Return (X, Y) of the center of cell containing provided text 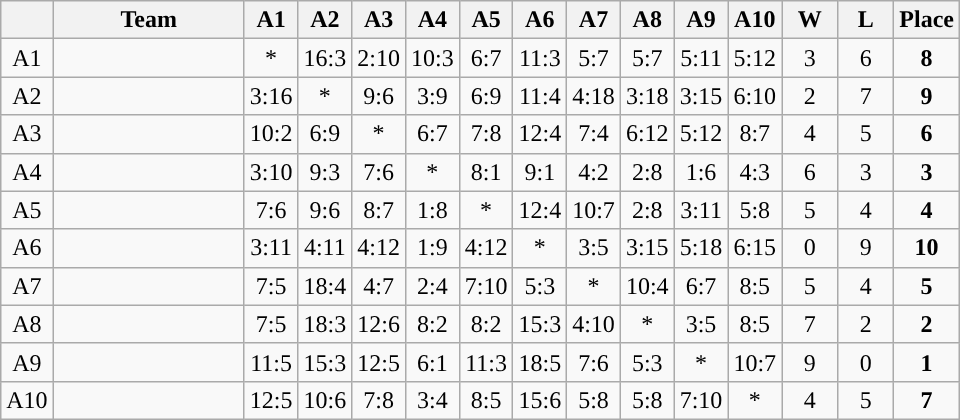
1:9 (432, 248)
4:11 (325, 248)
4:3 (755, 172)
2:4 (432, 286)
6:12 (647, 134)
6:15 (755, 248)
5:18 (701, 248)
9:1 (540, 172)
1 (927, 362)
3:18 (647, 96)
4:7 (379, 286)
4:18 (594, 96)
10:4 (647, 286)
10:2 (271, 134)
7:4 (594, 134)
15:6 (540, 400)
11:5 (271, 362)
16:3 (325, 58)
5:11 (701, 58)
18:4 (325, 286)
8:1 (486, 172)
10 (927, 248)
3:9 (432, 96)
6:10 (755, 96)
3:4 (432, 400)
8 (927, 58)
18:3 (325, 324)
L (866, 20)
10:6 (325, 400)
12:6 (379, 324)
2:10 (379, 58)
10:3 (432, 58)
18:5 (540, 362)
1:6 (701, 172)
4:10 (594, 324)
9:3 (325, 172)
3:16 (271, 96)
1:8 (432, 210)
Place (927, 20)
3:10 (271, 172)
4:2 (594, 172)
11:4 (540, 96)
Team (148, 20)
W (810, 20)
6:1 (432, 362)
